Return [x, y] of the center of cell containing provided text 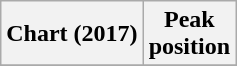
Peakposition [189, 34]
Chart (2017) [72, 34]
